Determine the (x, y) coordinate at the center of the cell enclosing the given text.  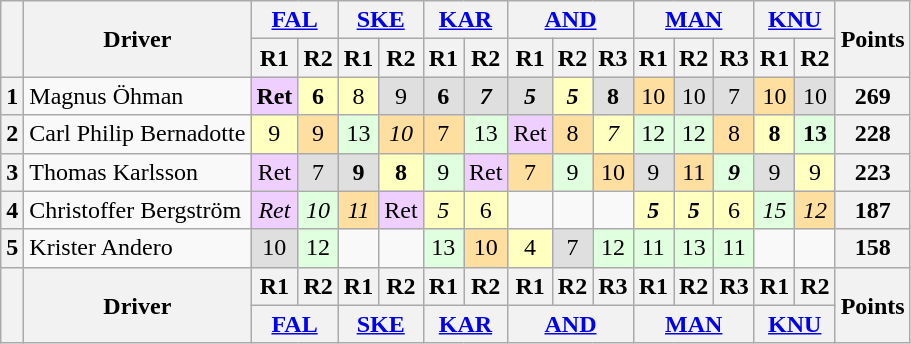
187 (872, 210)
Christoffer Bergström (138, 210)
Magnus Öhman (138, 96)
158 (872, 248)
Krister Andero (138, 248)
269 (872, 96)
2 (12, 134)
15 (774, 210)
1 (12, 96)
223 (872, 172)
Thomas Karlsson (138, 172)
Carl Philip Bernadotte (138, 134)
228 (872, 134)
3 (12, 172)
